Find where the given text appears and provide that cell's center as (X, Y) coordinate. 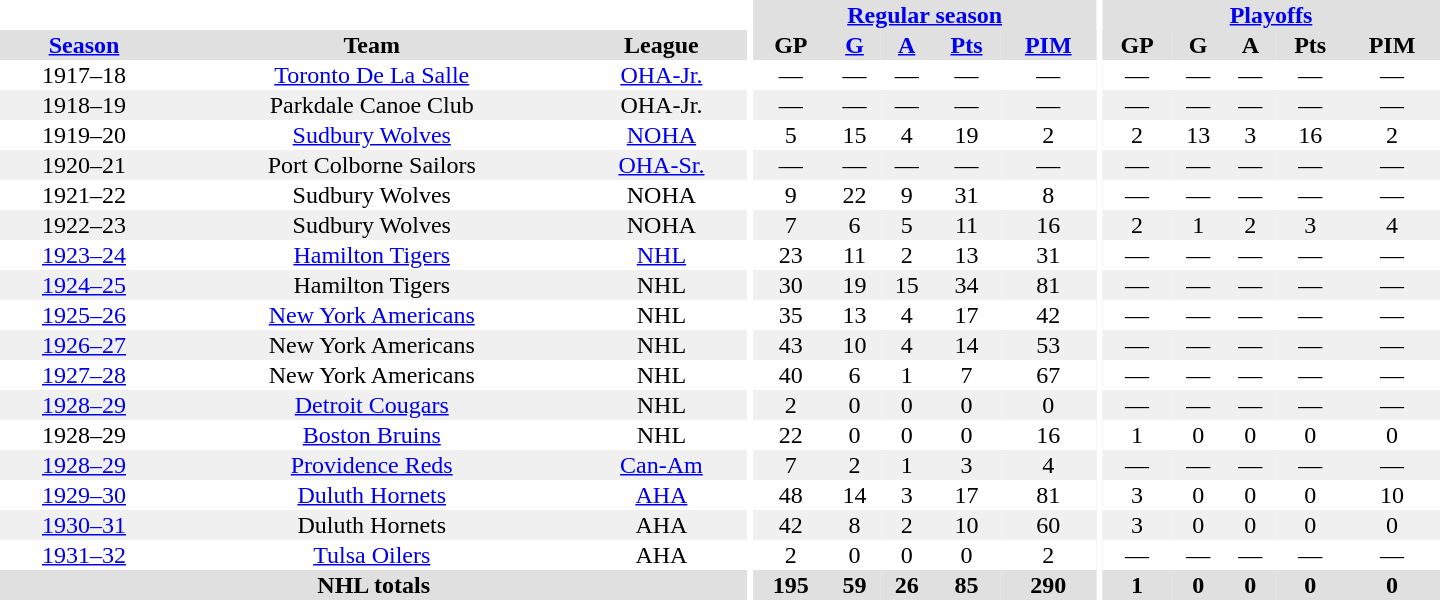
1926–27 (84, 345)
Can-Am (661, 465)
Tulsa Oilers (372, 555)
67 (1048, 375)
53 (1048, 345)
League (661, 45)
59 (854, 585)
26 (907, 585)
1917–18 (84, 75)
OHA-Sr. (661, 165)
Boston Bruins (372, 435)
60 (1048, 525)
Providence Reds (372, 465)
Port Colborne Sailors (372, 165)
NHL totals (374, 585)
Team (372, 45)
1924–25 (84, 285)
1922–23 (84, 225)
Regular season (924, 15)
290 (1048, 585)
1930–31 (84, 525)
34 (967, 285)
1918–19 (84, 105)
1931–32 (84, 555)
35 (790, 315)
1925–26 (84, 315)
1921–22 (84, 195)
85 (967, 585)
Playoffs (1271, 15)
1929–30 (84, 495)
23 (790, 255)
Parkdale Canoe Club (372, 105)
1920–21 (84, 165)
Season (84, 45)
1923–24 (84, 255)
1927–28 (84, 375)
48 (790, 495)
43 (790, 345)
1919–20 (84, 135)
40 (790, 375)
30 (790, 285)
Toronto De La Salle (372, 75)
195 (790, 585)
Detroit Cougars (372, 405)
